Return (X, Y) of the center of cell containing provided text 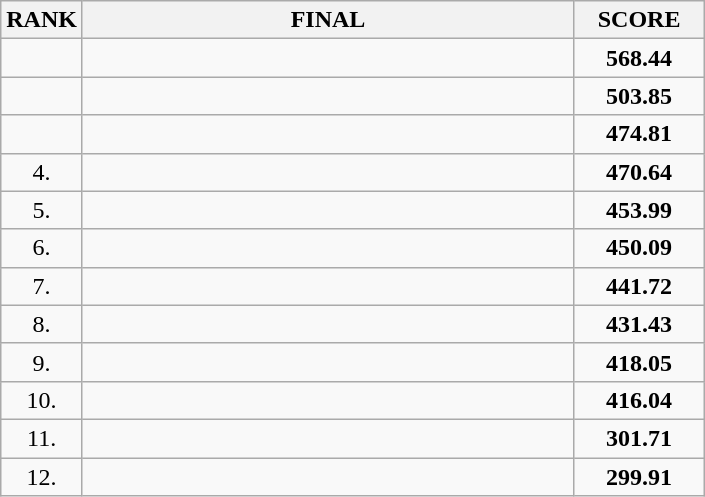
503.85 (640, 96)
FINAL (328, 20)
431.43 (640, 324)
418.05 (640, 362)
299.91 (640, 477)
9. (42, 362)
SCORE (640, 20)
416.04 (640, 400)
568.44 (640, 58)
4. (42, 172)
450.09 (640, 248)
301.71 (640, 438)
8. (42, 324)
10. (42, 400)
470.64 (640, 172)
5. (42, 210)
6. (42, 248)
12. (42, 477)
11. (42, 438)
441.72 (640, 286)
RANK (42, 20)
7. (42, 286)
453.99 (640, 210)
474.81 (640, 134)
